Detect which cell encompasses the target text, then output its [x, y] center coordinate. 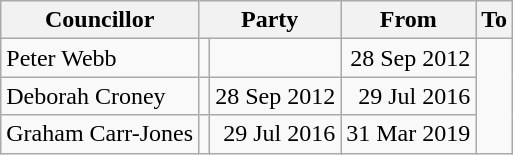
Party [270, 20]
Councillor [100, 20]
Peter Webb [100, 58]
Graham Carr-Jones [100, 134]
Deborah Croney [100, 96]
To [494, 20]
From [408, 20]
31 Mar 2019 [408, 134]
